Search for the cell housing the specified text and yield its (X, Y) center coordinate. 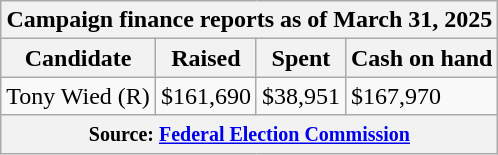
Candidate (78, 58)
Campaign finance reports as of March 31, 2025 (250, 20)
$161,690 (206, 96)
Tony Wied (R) (78, 96)
$38,951 (300, 96)
Spent (300, 58)
Source: Federal Election Commission (250, 134)
Raised (206, 58)
Cash on hand (421, 58)
$167,970 (421, 96)
